Extract the (x, y) coordinate from the center of the cell holding the provided text.  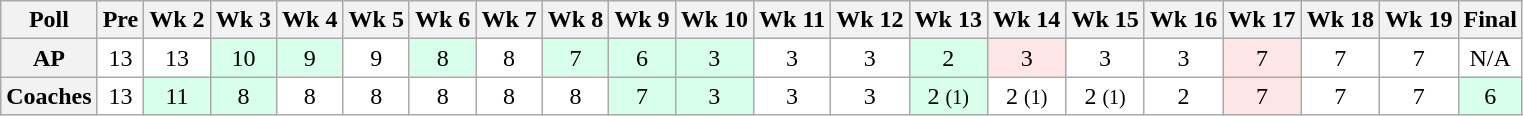
Wk 17 (1262, 20)
N/A (1490, 58)
Wk 19 (1419, 20)
Wk 16 (1183, 20)
Coaches (49, 96)
Wk 8 (575, 20)
Wk 13 (948, 20)
Wk 3 (243, 20)
Wk 5 (376, 20)
Wk 14 (1026, 20)
Pre (120, 20)
Wk 11 (792, 20)
Wk 4 (310, 20)
Wk 9 (642, 20)
AP (49, 58)
Wk 6 (442, 20)
Wk 7 (509, 20)
Wk 2 (177, 20)
Wk 18 (1340, 20)
Wk 12 (870, 20)
Poll (49, 20)
Wk 10 (714, 20)
Final (1490, 20)
10 (243, 58)
Wk 15 (1105, 20)
11 (177, 96)
